Output the [X, Y] coordinate of the center of the cell containing the given text.  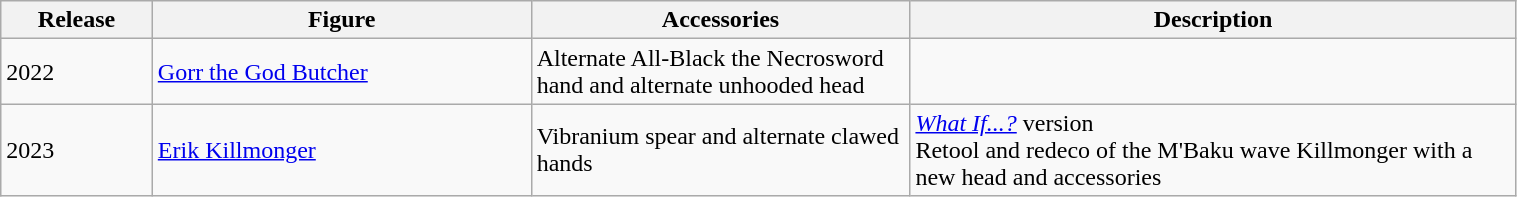
Figure [342, 20]
Erik Killmonger [342, 150]
Release [77, 20]
2022 [77, 72]
Accessories [720, 20]
What If...? versionRetool and redeco of the M'Baku wave Killmonger with a new head and accessories [1213, 150]
Description [1213, 20]
Alternate All-Black the Necrosword hand and alternate unhooded head [720, 72]
2023 [77, 150]
Gorr the God Butcher [342, 72]
Vibranium spear and alternate clawed hands [720, 150]
